Scan for the cell matching the given text and deliver its (X, Y) coordinate at center. 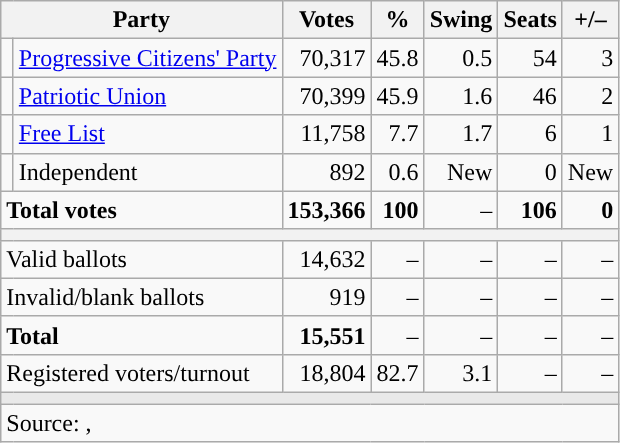
7.7 (398, 134)
70,317 (326, 58)
1.6 (461, 96)
1.7 (461, 134)
11,758 (326, 134)
Source: , (310, 423)
106 (530, 210)
2 (590, 96)
892 (326, 172)
0.6 (398, 172)
Seats (530, 20)
14,632 (326, 259)
Free List (148, 134)
3.1 (461, 373)
3 (590, 58)
18,804 (326, 373)
Total votes (142, 210)
% (398, 20)
0.5 (461, 58)
46 (530, 96)
Votes (326, 20)
1 (590, 134)
Total (142, 335)
70,399 (326, 96)
Party (142, 20)
45.8 (398, 58)
Registered voters/turnout (142, 373)
Progressive Citizens' Party (148, 58)
6 (530, 134)
82.7 (398, 373)
919 (326, 297)
153,366 (326, 210)
Valid ballots (142, 259)
54 (530, 58)
Patriotic Union (148, 96)
45.9 (398, 96)
Swing (461, 20)
+/– (590, 20)
Invalid/blank ballots (142, 297)
15,551 (326, 335)
Independent (148, 172)
100 (398, 210)
